Extract the (x, y) coordinate from the center of the cell holding the provided text.  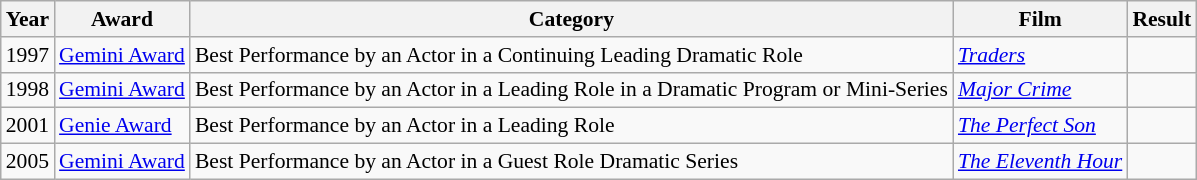
1997 (28, 55)
Genie Award (122, 126)
1998 (28, 90)
Major Crime (1040, 90)
Film (1040, 19)
Best Performance by an Actor in a Continuing Leading Dramatic Role (572, 55)
Category (572, 19)
Best Performance by an Actor in a Guest Role Dramatic Series (572, 162)
The Eleventh Hour (1040, 162)
Best Performance by an Actor in a Leading Role in a Dramatic Program or Mini-Series (572, 90)
Traders (1040, 55)
Result (1162, 19)
Best Performance by an Actor in a Leading Role (572, 126)
Award (122, 19)
2001 (28, 126)
2005 (28, 162)
The Perfect Son (1040, 126)
Year (28, 19)
